Detect which cell encompasses the target text, then output its [X, Y] center coordinate. 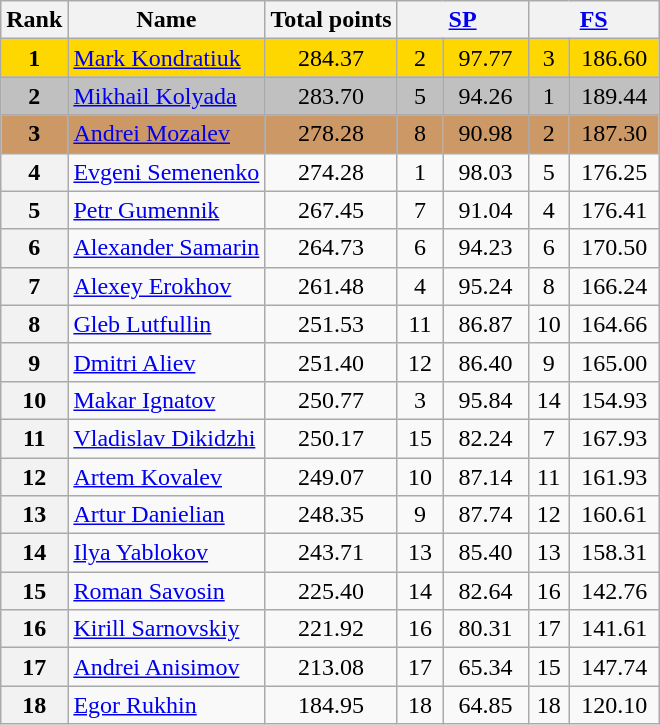
Mikhail Kolyada [166, 96]
221.92 [331, 629]
225.40 [331, 591]
189.44 [614, 96]
176.41 [614, 210]
Artur Danielian [166, 515]
267.45 [331, 210]
Kirill Sarnovskiy [166, 629]
64.85 [486, 705]
82.64 [486, 591]
82.24 [486, 438]
243.71 [331, 553]
Roman Savosin [166, 591]
167.93 [614, 438]
FS [594, 20]
90.98 [486, 134]
Ilya Yablokov [166, 553]
Alexander Samarin [166, 248]
85.40 [486, 553]
94.23 [486, 248]
158.31 [614, 553]
165.00 [614, 362]
187.30 [614, 134]
87.74 [486, 515]
Artem Kovalev [166, 477]
120.10 [614, 705]
261.48 [331, 286]
Petr Gumennik [166, 210]
94.26 [486, 96]
Rank [34, 20]
Andrei Mozalev [166, 134]
213.08 [331, 667]
164.66 [614, 324]
91.04 [486, 210]
283.70 [331, 96]
95.84 [486, 400]
86.87 [486, 324]
65.34 [486, 667]
278.28 [331, 134]
147.74 [614, 667]
98.03 [486, 172]
SP [462, 20]
97.77 [486, 58]
186.60 [614, 58]
142.76 [614, 591]
161.93 [614, 477]
248.35 [331, 515]
274.28 [331, 172]
Evgeni Semenenko [166, 172]
80.31 [486, 629]
Total points [331, 20]
141.61 [614, 629]
Name [166, 20]
Dmitri Aliev [166, 362]
Egor Rukhin [166, 705]
176.25 [614, 172]
160.61 [614, 515]
Gleb Lutfullin [166, 324]
284.37 [331, 58]
95.24 [486, 286]
154.93 [614, 400]
170.50 [614, 248]
Vladislav Dikidzhi [166, 438]
264.73 [331, 248]
251.40 [331, 362]
Mark Kondratiuk [166, 58]
Makar Ignatov [166, 400]
166.24 [614, 286]
251.53 [331, 324]
86.40 [486, 362]
249.07 [331, 477]
Alexey Erokhov [166, 286]
87.14 [486, 477]
250.77 [331, 400]
184.95 [331, 705]
Andrei Anisimov [166, 667]
250.17 [331, 438]
